For the text-containing cell, return its midpoint in [X, Y] coordinate format. 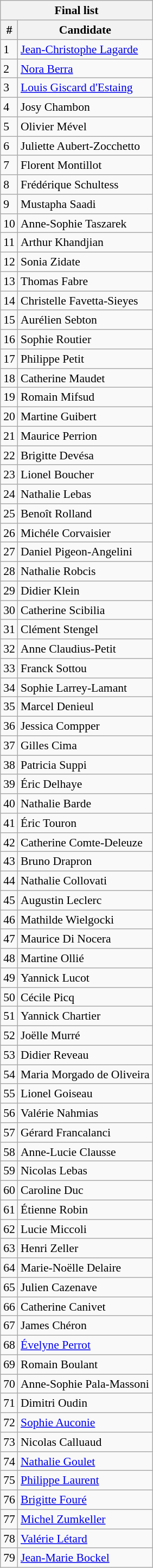
68 [9, 1345]
10 [9, 223]
22 [9, 456]
Sophie Larrey-Lamant [85, 687]
55 [9, 1093]
Bruno Drapron [85, 862]
Lucie Miccoli [85, 1229]
20 [9, 416]
Louis Giscard d'Estaing [85, 88]
Candidate [85, 30]
27 [9, 552]
15 [9, 320]
57 [9, 1133]
Sophie Routier [85, 339]
24 [9, 494]
Martine Guibert [85, 416]
70 [9, 1384]
James Chéron [85, 1326]
38 [9, 765]
Nora Berra [85, 68]
44 [9, 881]
Arthur Khandjian [85, 243]
30 [9, 610]
61 [9, 1210]
4 [9, 107]
Brigitte Devésa [85, 456]
18 [9, 378]
Anne Claudius-Petit [85, 649]
Thomas Fabre [85, 281]
5 [9, 127]
47 [9, 939]
Jessica Compper [85, 726]
Valérie Nahmias [85, 1113]
63 [9, 1248]
Clément Stengel [85, 629]
# [9, 30]
Dimitri Oudin [85, 1403]
Christelle Favetta-Sieyes [85, 301]
Michel Zumkeller [85, 1519]
14 [9, 301]
Final list [76, 10]
Caroline Duc [85, 1190]
37 [9, 745]
Sonia Zidate [85, 262]
40 [9, 804]
58 [9, 1152]
Anne-Sophie Pala-Massoni [85, 1384]
59 [9, 1171]
Nathalie Lebas [85, 494]
9 [9, 204]
25 [9, 514]
Yannick Chartier [85, 1016]
Benoît Rolland [85, 514]
33 [9, 668]
Nathalie Barde [85, 804]
71 [9, 1403]
Josy Chambon [85, 107]
65 [9, 1287]
23 [9, 475]
Mathilde Wielgocki [85, 920]
Marcel Denieul [85, 707]
Frédérique Schultess [85, 185]
Henri Zeller [85, 1248]
21 [9, 436]
17 [9, 359]
Éric Touron [85, 823]
1 [9, 49]
32 [9, 649]
69 [9, 1364]
31 [9, 629]
Catherine Scibilia [85, 610]
Cécile Picq [85, 997]
Valérie Létard [85, 1539]
76 [9, 1500]
28 [9, 571]
Augustin Leclerc [85, 900]
26 [9, 533]
Catherine Maudet [85, 378]
Lionel Boucher [85, 475]
48 [9, 958]
Maria Morgado de Oliveira [85, 1074]
Gilles Cima [85, 745]
Anne-Sophie Taszarek [85, 223]
Mustapha Saadi [85, 204]
13 [9, 281]
Didier Reveau [85, 1055]
43 [9, 862]
Franck Sottou [85, 668]
Jean-Marie Bockel [85, 1558]
36 [9, 726]
45 [9, 900]
Catherine Canivet [85, 1306]
72 [9, 1422]
Brigitte Fouré [85, 1500]
50 [9, 997]
6 [9, 146]
79 [9, 1558]
52 [9, 1035]
66 [9, 1306]
Daniel Pigeon-Angelini [85, 552]
Évelyne Perrot [85, 1345]
Éric Delhaye [85, 784]
11 [9, 243]
77 [9, 1519]
Anne-Lucie Clausse [85, 1152]
Maurice Perrion [85, 436]
7 [9, 165]
Nathalie Collovati [85, 881]
74 [9, 1461]
Nicolas Lebas [85, 1171]
Catherine Comte-Deleuze [85, 842]
Maurice Di Nocera [85, 939]
Michéle Corvaisier [85, 533]
78 [9, 1539]
56 [9, 1113]
64 [9, 1268]
Jean-Christophe Lagarde [85, 49]
29 [9, 591]
51 [9, 1016]
34 [9, 687]
Lionel Goiseau [85, 1093]
Didier Klein [85, 591]
Gérard Francalanci [85, 1133]
75 [9, 1481]
19 [9, 397]
73 [9, 1442]
67 [9, 1326]
42 [9, 842]
62 [9, 1229]
Yannick Lucot [85, 978]
Philippe Laurent [85, 1481]
Romain Mifsud [85, 397]
2 [9, 68]
Martine Ollié [85, 958]
Étienne Robin [85, 1210]
Joëlle Murré [85, 1035]
Nathalie Goulet [85, 1461]
Nicolas Calluaud [85, 1442]
8 [9, 185]
53 [9, 1055]
35 [9, 707]
Juliette Aubert-Zocchetto [85, 146]
49 [9, 978]
Florent Montillot [85, 165]
39 [9, 784]
Romain Boulant [85, 1364]
Sophie Auconie [85, 1422]
Julien Cazenave [85, 1287]
Aurélien Sebton [85, 320]
3 [9, 88]
Philippe Petit [85, 359]
41 [9, 823]
46 [9, 920]
16 [9, 339]
Marie-Noëlle Delaire [85, 1268]
12 [9, 262]
60 [9, 1190]
Patricia Suppi [85, 765]
Olivier Mével [85, 127]
Nathalie Robcis [85, 571]
54 [9, 1074]
